Extract the (X, Y) coordinate from the center of the cell holding the provided text.  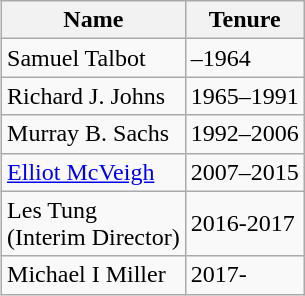
2007–2015 (244, 172)
Les Tung(Interim Director) (94, 224)
Murray B. Sachs (94, 134)
Samuel Talbot (94, 58)
1965–1991 (244, 96)
–1964 (244, 58)
Elliot McVeigh (94, 172)
Tenure (244, 20)
1992–2006 (244, 134)
Name (94, 20)
2016-2017 (244, 224)
2017- (244, 275)
Richard J. Johns (94, 96)
Michael I Miller (94, 275)
